Extract the [X, Y] coordinate from the center of the cell holding the provided text.  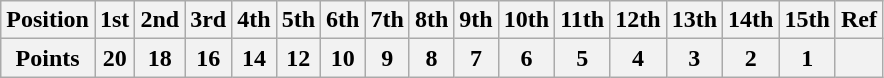
4 [638, 58]
12th [638, 20]
20 [114, 58]
1st [114, 20]
10 [343, 58]
13th [694, 20]
1 [807, 58]
15th [807, 20]
12 [298, 58]
2 [751, 58]
6th [343, 20]
2nd [160, 20]
3rd [208, 20]
5 [582, 58]
16 [208, 58]
18 [160, 58]
Position [48, 20]
8th [431, 20]
9 [387, 58]
8 [431, 58]
Points [48, 58]
4th [254, 20]
9th [476, 20]
7th [387, 20]
Ref [858, 20]
11th [582, 20]
5th [298, 20]
7 [476, 58]
14 [254, 58]
6 [526, 58]
10th [526, 20]
14th [751, 20]
3 [694, 58]
